Detect which cell encompasses the target text, then output its [X, Y] center coordinate. 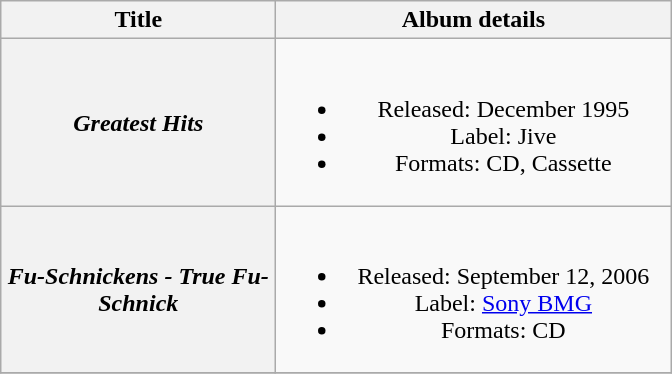
Released: September 12, 2006Label: Sony BMGFormats: CD [474, 290]
Title [138, 20]
Album details [474, 20]
Released: December 1995Label: JiveFormats: CD, Cassette [474, 122]
Fu-Schnickens - True Fu-Schnick [138, 290]
Greatest Hits [138, 122]
